Pinpoint the cell where the given text exists, returning its (X, Y) midpoint coordinate. 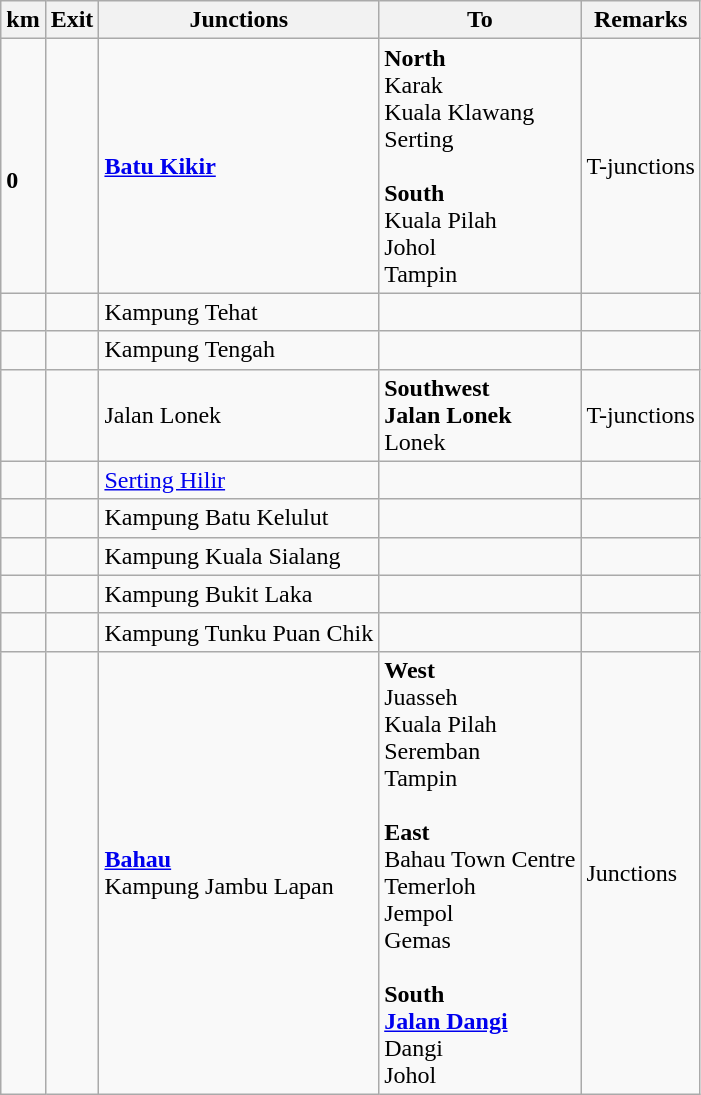
km (23, 20)
To (480, 20)
Kampung Tunku Puan Chik (239, 632)
Exit (72, 20)
Kampung Tengah (239, 350)
Kampung Bukit Laka (239, 594)
Serting Hilir (239, 480)
Kampung Kuala Sialang (239, 556)
0 (23, 166)
North Karak Kuala Klawang SertingSouth Kuala Pilah Johol Tampin (480, 166)
Remarks (641, 20)
Kampung Tehat (239, 312)
Kampung Batu Kelulut (239, 518)
Batu Kikir (239, 166)
BahauKampung Jambu Lapan (239, 872)
West Juasseh Kuala Pilah Seremban TampinEast Bahau Town Centre Temerloh Jempol GemasSouth Jalan DangiDangiJohol (480, 872)
Jalan Lonek (239, 415)
SouthwestJalan LonekLonek (480, 415)
